Pinpoint the cell where the given text exists, returning its (X, Y) midpoint coordinate. 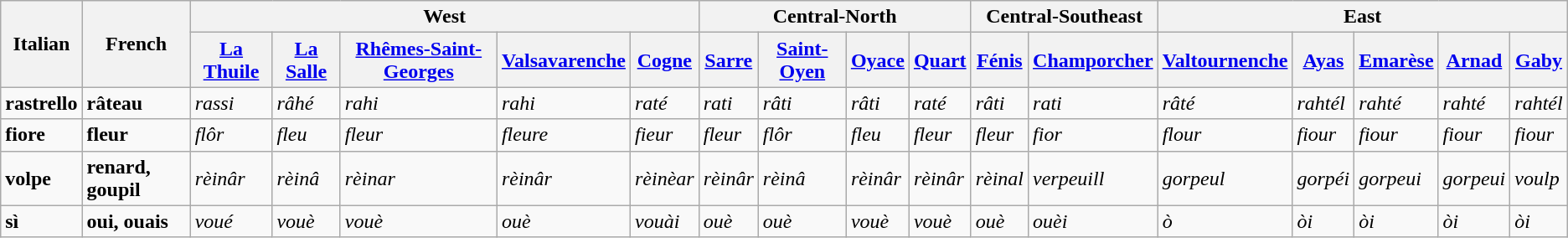
voué (231, 221)
French (136, 44)
Cogne (664, 60)
Central-North (834, 17)
Saint-Oyen (802, 60)
renard, goupil (136, 178)
Champorcher (1094, 60)
gorpeul (1225, 178)
Quart (940, 60)
flour (1225, 135)
La Thuile (231, 60)
East (1362, 17)
Fénis (999, 60)
West (444, 17)
verpeuill (1094, 178)
râteau (136, 103)
Rhêmes-Saint-Georges (419, 60)
rèinèar (664, 178)
Italian (42, 44)
fieur (664, 135)
vouài (664, 221)
Gaby (1539, 60)
voulp (1539, 178)
Valtournenche (1225, 60)
fleure (563, 135)
rastrello (42, 103)
ò (1225, 221)
râté (1225, 103)
râhé (307, 103)
Central-Southeast (1064, 17)
Sarre (729, 60)
oui, ouais (136, 221)
gorpéi (1323, 178)
ouèi (1094, 221)
rassi (231, 103)
Oyace (878, 60)
Arnad (1474, 60)
rèinar (419, 178)
fior (1094, 135)
volpe (42, 178)
Emarèse (1396, 60)
Ayas (1323, 60)
rèinal (999, 178)
fiore (42, 135)
La Salle (307, 60)
Valsavarenche (563, 60)
sì (42, 221)
